Capture the cell that displays the provided text and extract its [x, y] central coordinate. 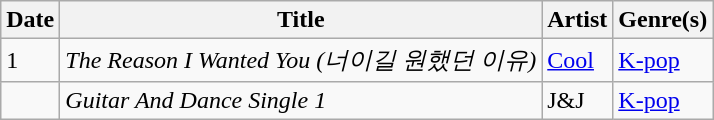
The Reason I Wanted You (너이길 원했던 이유) [301, 60]
Title [301, 20]
Artist [578, 20]
Genre(s) [663, 20]
Cool [578, 60]
J&J [578, 100]
Guitar And Dance Single 1 [301, 100]
1 [30, 60]
Date [30, 20]
